Detect which cell encompasses the target text, then output its [X, Y] center coordinate. 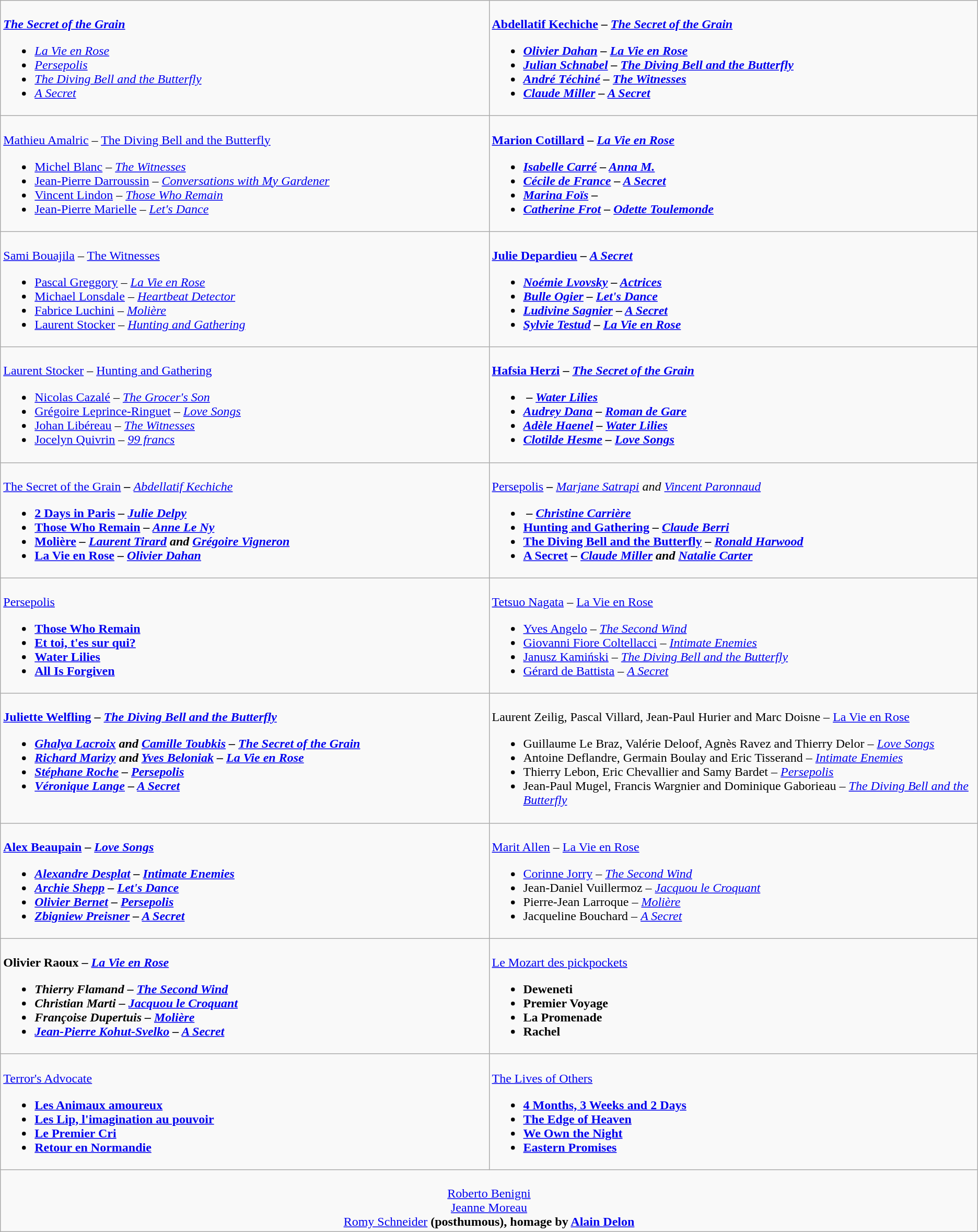
Terror's AdvocateLes Animaux amoureuxLes Lip, l'imagination au pouvoirLe Premier CriRetour en Normandie [245, 1112]
Hafsia Herzi – The Secret of the Grain – Water LiliesAudrey Dana – Roman de GareAdèle Haenel – Water LiliesClotilde Hesme – Love Songs [733, 404]
Le Mozart des pickpocketsDewenetiPremier VoyageLa PromenadeRachel [733, 996]
PersepolisThose Who RemainEt toi, t'es sur qui?Water LiliesAll Is Forgiven [245, 635]
Julie Depardieu – A SecretNoémie Lvovsky – ActricesBulle Ogier – Let's DanceLudivine Sagnier – A SecretSylvie Testud – La Vie en Rose [733, 289]
The Secret of the GrainLa Vie en RosePersepolisThe Diving Bell and the ButterflyA Secret [245, 59]
Roberto Benigni Jeanne Moreau Romy Schneider (posthumous), homage by Alain Delon [489, 1201]
The Lives of Others4 Months, 3 Weeks and 2 DaysThe Edge of HeavenWe Own the NightEastern Promises [733, 1112]
Marion Cotillard – La Vie en RoseIsabelle Carré – Anna M.Cécile de France – A SecretMarina Foïs – Catherine Frot – Odette Toulemonde [733, 173]
Alex Beaupain – Love SongsAlexandre Desplat – Intimate EnemiesArchie Shepp – Let's DanceOlivier Bernet – PersepolisZbigniew Preisner – A Secret [245, 881]
